Return (x, y) of the center of cell containing provided text 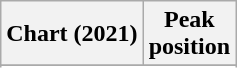
Peakposition (189, 34)
Chart (2021) (72, 34)
